Locate the cell with the specified text and output its [X, Y] center coordinate. 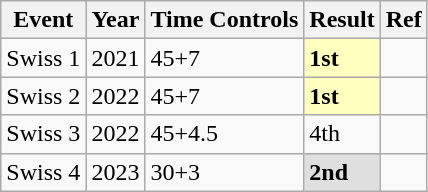
2021 [116, 58]
Swiss 3 [44, 134]
30+3 [224, 172]
2023 [116, 172]
45+4.5 [224, 134]
Time Controls [224, 20]
Swiss 4 [44, 172]
Swiss 1 [44, 58]
Ref [404, 20]
4th [342, 134]
Year [116, 20]
2nd [342, 172]
Swiss 2 [44, 96]
Result [342, 20]
Event [44, 20]
